Identify which cell holds the provided text, then report its [X, Y] central coordinate. 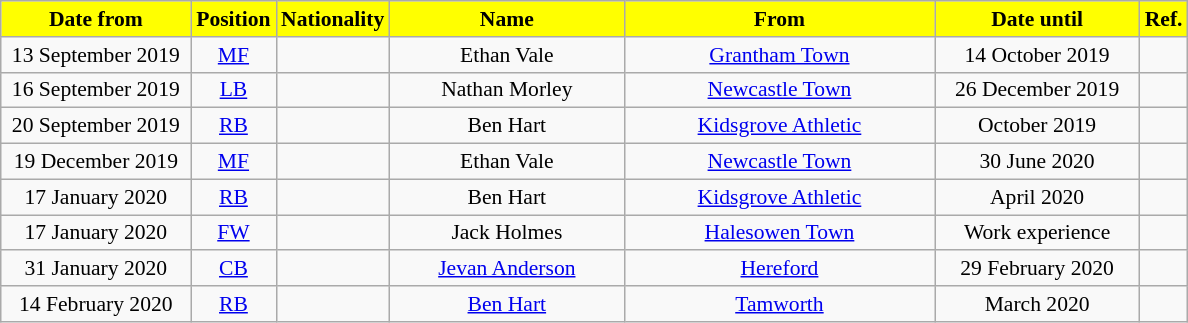
29 February 2020 [1038, 269]
October 2019 [1038, 126]
From [779, 19]
Date until [1038, 19]
Tamworth [779, 304]
Work experience [1038, 233]
13 September 2019 [96, 55]
16 September 2019 [96, 90]
Halesowen Town [779, 233]
CB [234, 269]
14 October 2019 [1038, 55]
LB [234, 90]
30 June 2020 [1038, 162]
March 2020 [1038, 304]
Grantham Town [779, 55]
Nationality [332, 19]
14 February 2020 [96, 304]
Jack Holmes [506, 233]
Name [506, 19]
20 September 2019 [96, 126]
Ref. [1164, 19]
Position [234, 19]
Hereford [779, 269]
19 December 2019 [96, 162]
Nathan Morley [506, 90]
31 January 2020 [96, 269]
April 2020 [1038, 197]
Jevan Anderson [506, 269]
Date from [96, 19]
26 December 2019 [1038, 90]
FW [234, 233]
